Determine the [X, Y] coordinate at the center of the cell enclosing the given text.  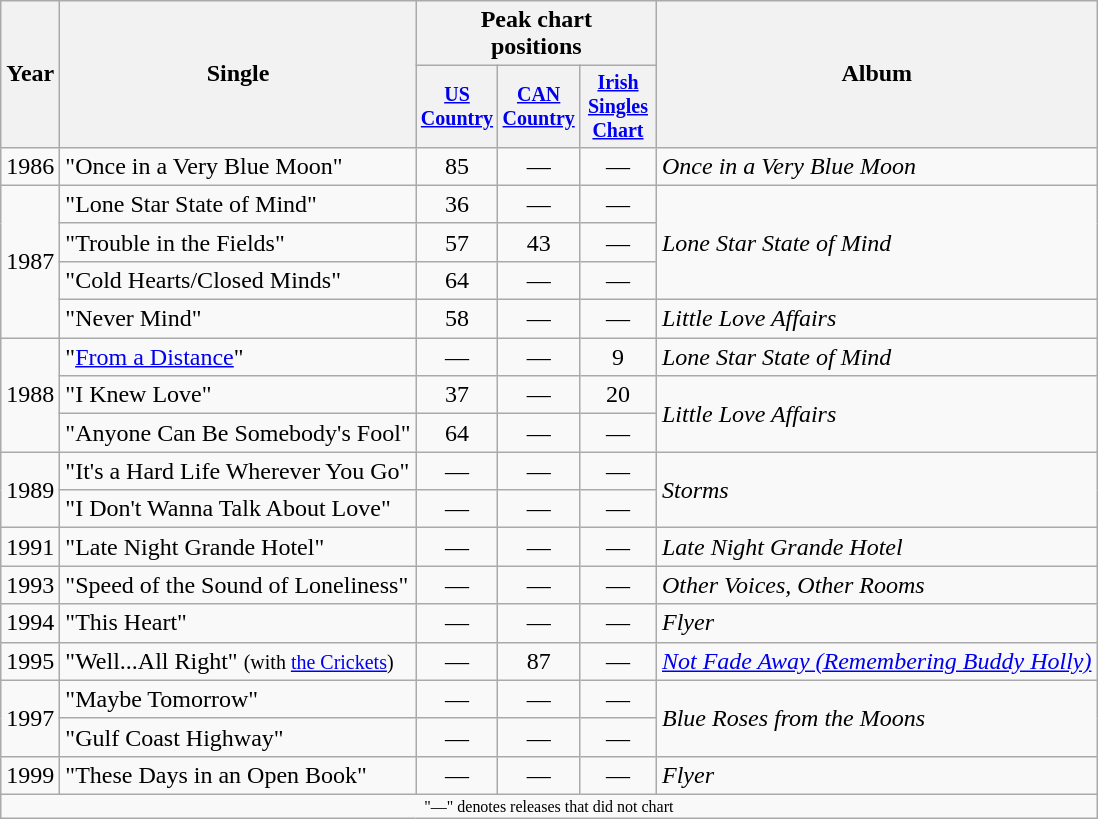
"I Knew Love" [238, 395]
"Speed of the Sound of Loneliness" [238, 585]
Late Night Grande Hotel [876, 547]
58 [457, 319]
1991 [30, 547]
1987 [30, 261]
"This Heart" [238, 623]
87 [539, 661]
"It's a Hard Life Wherever You Go" [238, 471]
1995 [30, 661]
Storms [876, 490]
US Country [457, 106]
CAN Country [539, 106]
"Gulf Coast Highway" [238, 737]
"Once in a Very Blue Moon" [238, 166]
57 [457, 242]
Peak chartpositions [536, 34]
1993 [30, 585]
"Late Night Grande Hotel" [238, 547]
Blue Roses from the Moons [876, 718]
1994 [30, 623]
1997 [30, 718]
"Lone Star State of Mind" [238, 204]
37 [457, 395]
20 [618, 395]
9 [618, 357]
"Maybe Tomorrow" [238, 699]
"Well...All Right" (with the Crickets) [238, 661]
Once in a Very Blue Moon [876, 166]
"Anyone Can Be Somebody's Fool" [238, 433]
Album [876, 74]
Other Voices, Other Rooms [876, 585]
1999 [30, 775]
"Trouble in the Fields" [238, 242]
1989 [30, 490]
"I Don't Wanna Talk About Love" [238, 509]
"From a Distance" [238, 357]
Year [30, 74]
1986 [30, 166]
"These Days in an Open Book" [238, 775]
1988 [30, 395]
Not Fade Away (Remembering Buddy Holly) [876, 661]
43 [539, 242]
"Never Mind" [238, 319]
"—" denotes releases that did not chart [549, 806]
Single [238, 74]
36 [457, 204]
"Cold Hearts/Closed Minds" [238, 280]
85 [457, 166]
Irish Singles Chart [618, 106]
